Capture the cell that displays the provided text and extract its (X, Y) central coordinate. 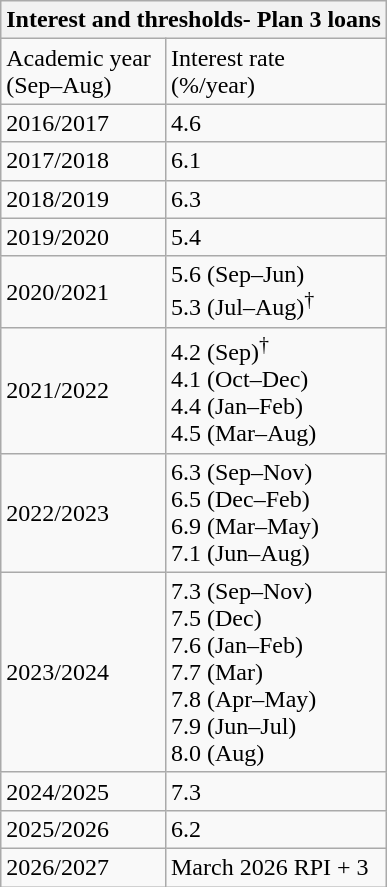
2022/2023 (84, 512)
4.2 (Sep)†4.1 (Oct–Dec)4.4 (Jan–Feb)4.5 (Mar–Aug) (276, 391)
2019/2020 (84, 237)
5.6 (Sep–Jun)5.3 (Jul–Aug)† (276, 292)
7.3 (276, 791)
2024/2025 (84, 791)
Interest rate(%/year) (276, 72)
6.1 (276, 161)
6.3 (276, 199)
6.3 (Sep–Nov)6.5 (Dec–Feb)6.9 (Mar–May)7.1 (Jun–Aug) (276, 512)
2017/2018 (84, 161)
Interest and thresholds- Plan 3 loans (194, 20)
2023/2024 (84, 672)
4.6 (276, 123)
2016/2017 (84, 123)
2021/2022 (84, 391)
2025/2026 (84, 829)
5.4 (276, 237)
Academic year(Sep–Aug) (84, 72)
March 2026 RPI + 3 (276, 867)
6.2 (276, 829)
7.3 (Sep–Nov)7.5 (Dec)7.6 (Jan–Feb)7.7 (Mar)7.8 (Apr–May)7.9 (Jun–Jul)8.0 (Aug) (276, 672)
2026/2027 (84, 867)
2018/2019 (84, 199)
2020/2021 (84, 292)
